Identify which cell holds the provided text, then report its [X, Y] central coordinate. 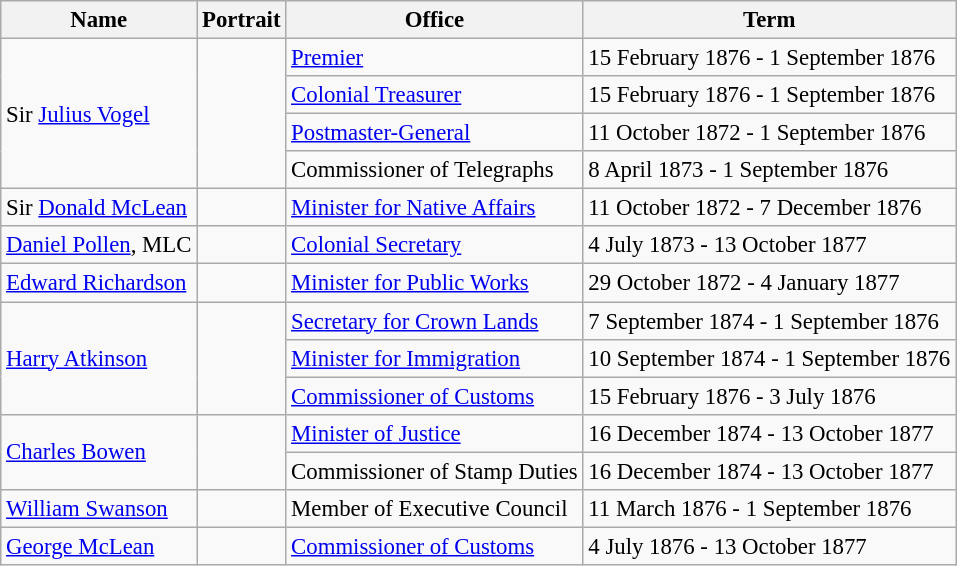
11 March 1876 - 1 September 1876 [769, 509]
Charles Bowen [99, 452]
Daniel Pollen, MLC [99, 245]
Member of Executive Council [434, 509]
Sir Donald McLean [99, 208]
29 October 1872 - 4 January 1877 [769, 283]
Minister of Justice [434, 433]
Term [769, 20]
Portrait [242, 20]
George McLean [99, 546]
7 September 1874 - 1 September 1876 [769, 321]
Colonial Treasurer [434, 95]
Commissioner of Stamp Duties [434, 471]
Minister for Immigration [434, 358]
4 July 1873 - 13 October 1877 [769, 245]
Minister for Native Affairs [434, 208]
8 April 1873 - 1 September 1876 [769, 170]
Colonial Secretary [434, 245]
Edward Richardson [99, 283]
Minister for Public Works [434, 283]
Commissioner of Telegraphs [434, 170]
Premier [434, 58]
10 September 1874 - 1 September 1876 [769, 358]
4 July 1876 - 13 October 1877 [769, 546]
Office [434, 20]
Name [99, 20]
15 February 1876 - 3 July 1876 [769, 396]
Harry Atkinson [99, 358]
Secretary for Crown Lands [434, 321]
11 October 1872 - 1 September 1876 [769, 133]
William Swanson [99, 509]
11 October 1872 - 7 December 1876 [769, 208]
Sir Julius Vogel [99, 114]
Postmaster-General [434, 133]
